Locate the cell with the specified text and output its [x, y] center coordinate. 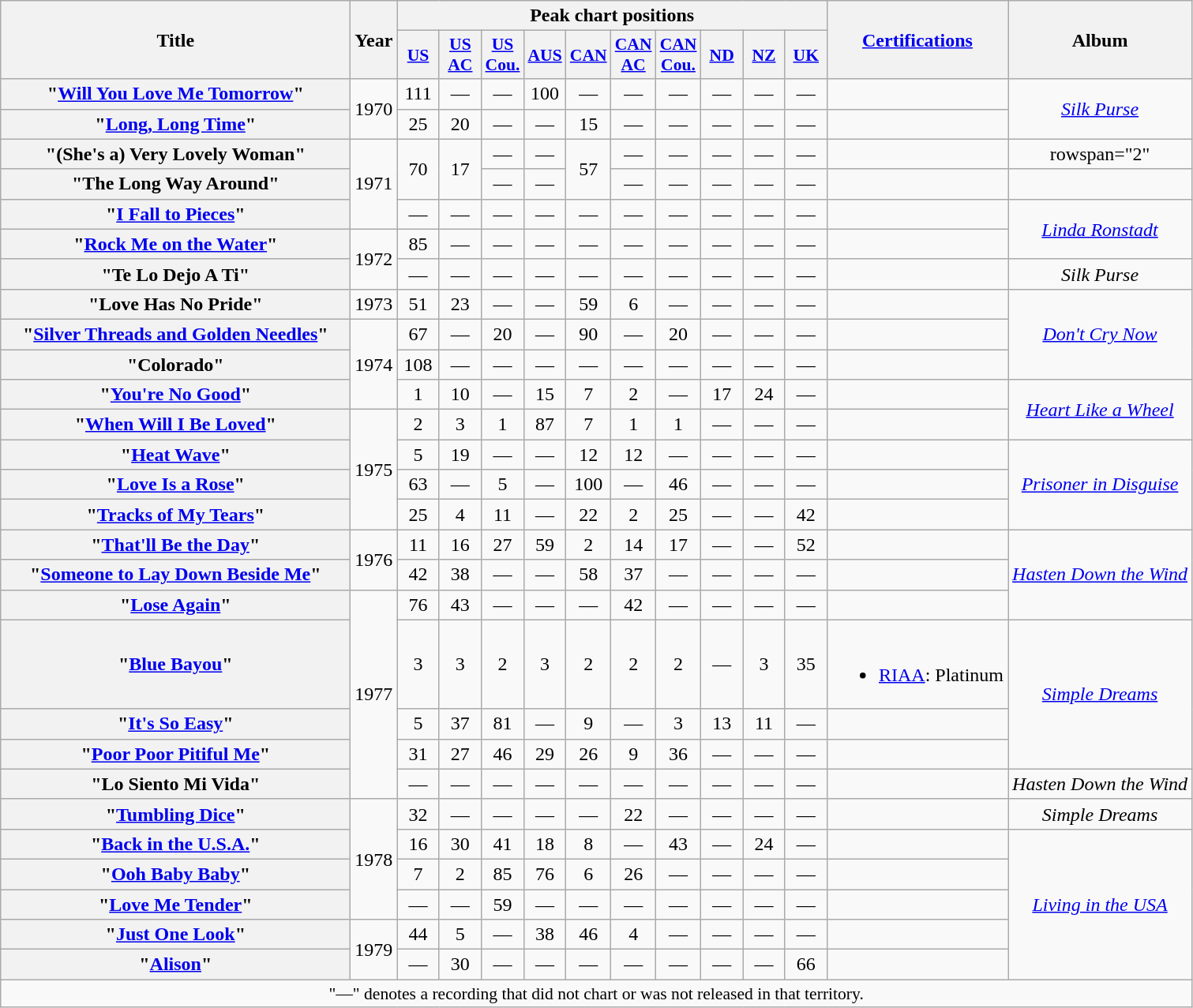
32 [418, 814]
Certifications [917, 39]
USAC [460, 55]
13 [722, 724]
"The Long Way Around" [175, 184]
81 [503, 724]
1976 [374, 560]
1973 [374, 304]
57 [589, 169]
"Te Lo Dejo A Ti" [175, 274]
Living in the USA [1101, 904]
rowspan="2" [1101, 154]
"Tumbling Dice" [175, 814]
58 [589, 575]
"Colorado" [175, 364]
"Lose Again" [175, 605]
"—" denotes a recording that did not chart or was not released in that territory. [597, 994]
52 [805, 545]
1977 [374, 695]
44 [418, 935]
51 [418, 304]
"It's So Easy" [175, 724]
"Alison" [175, 965]
70 [418, 169]
"Long, Long Time" [175, 124]
"Love Me Tender" [175, 904]
UK [805, 55]
"Back in the U.S.A." [175, 844]
ND [722, 55]
Linda Ronstadt [1101, 229]
CAN [589, 55]
Peak chart positions [613, 16]
US [418, 55]
"(She's a) Very Lovely Woman" [175, 154]
111 [418, 94]
31 [418, 754]
67 [418, 334]
CANAC [633, 55]
NZ [764, 55]
"Someone to Lay Down Beside Me" [175, 575]
1970 [374, 109]
RIAA: Platinum [917, 665]
Year [374, 39]
AUS [545, 55]
"Just One Look" [175, 935]
Title [175, 39]
"Heat Wave" [175, 455]
"Rock Me on the Water" [175, 244]
"You're No Good" [175, 395]
USCou. [503, 55]
19 [460, 455]
"When Will I Be Loved" [175, 425]
66 [805, 965]
"Silver Threads and Golden Needles" [175, 334]
"Blue Bayou" [175, 665]
23 [460, 304]
1979 [374, 950]
1974 [374, 364]
"Lo Siento Mi Vida" [175, 784]
"Ooh Baby Baby" [175, 874]
63 [418, 485]
Prisoner in Disguise [1101, 485]
35 [805, 665]
"Will You Love Me Tomorrow" [175, 94]
Heart Like a Wheel [1101, 410]
"That'll Be the Day" [175, 545]
1975 [374, 470]
14 [633, 545]
90 [589, 334]
"Love Is a Rose" [175, 485]
8 [589, 844]
"Poor Poor Pitiful Me" [175, 754]
"I Fall to Pieces" [175, 214]
18 [545, 844]
108 [418, 364]
"Tracks of My Tears" [175, 515]
1971 [374, 184]
1972 [374, 259]
1978 [374, 859]
"Love Has No Pride" [175, 304]
10 [460, 395]
CANCou. [679, 55]
36 [679, 754]
Don't Cry Now [1101, 334]
29 [545, 754]
87 [545, 425]
Album [1101, 39]
41 [503, 844]
